Identify which cell holds the provided text, then report its [x, y] central coordinate. 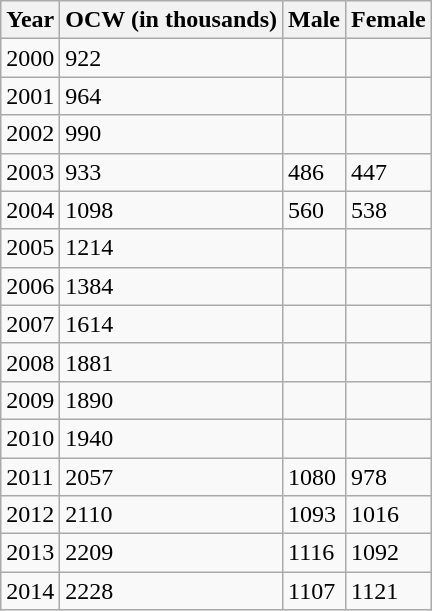
1121 [389, 591]
2006 [30, 286]
2007 [30, 324]
486 [314, 172]
447 [389, 172]
1116 [314, 553]
1940 [172, 438]
922 [172, 58]
538 [389, 210]
933 [172, 172]
1614 [172, 324]
2000 [30, 58]
1093 [314, 515]
1384 [172, 286]
2014 [30, 591]
1890 [172, 400]
2057 [172, 477]
2009 [30, 400]
Male [314, 20]
990 [172, 134]
2002 [30, 134]
Year [30, 20]
2011 [30, 477]
2010 [30, 438]
2228 [172, 591]
1092 [389, 553]
2013 [30, 553]
2012 [30, 515]
2008 [30, 362]
1016 [389, 515]
1080 [314, 477]
1098 [172, 210]
1107 [314, 591]
2110 [172, 515]
2004 [30, 210]
2209 [172, 553]
Female [389, 20]
560 [314, 210]
OCW (in thousands) [172, 20]
2005 [30, 248]
978 [389, 477]
2003 [30, 172]
1214 [172, 248]
2001 [30, 96]
964 [172, 96]
1881 [172, 362]
